Pinpoint the cell where the given text exists, returning its [X, Y] midpoint coordinate. 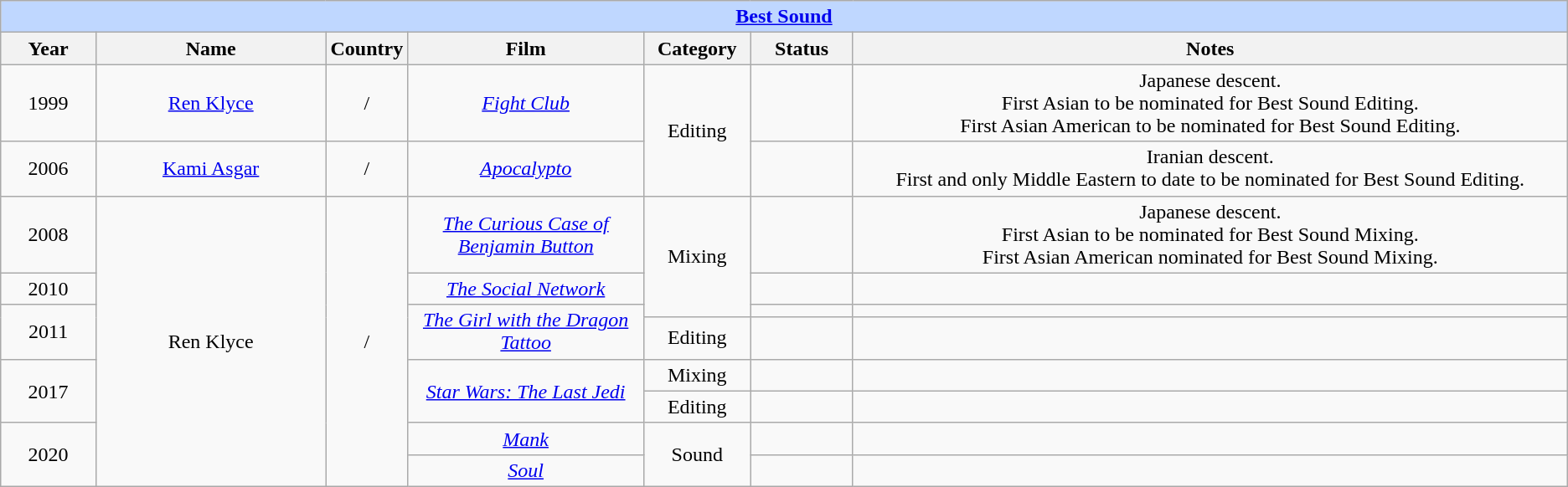
Category [697, 49]
2008 [49, 234]
Best Sound [784, 17]
2010 [49, 289]
2020 [49, 454]
The Social Network [526, 289]
The Girl with the Dragon Tattoo [526, 331]
Name [210, 49]
Star Wars: The Last Jedi [526, 391]
2011 [49, 331]
Fight Club [526, 103]
1999 [49, 103]
Notes [1210, 49]
The Curious Case of Benjamin Button [526, 234]
Japanese descent.First Asian to be nominated for Best Sound Mixing.First Asian American nominated for Best Sound Mixing. [1210, 234]
Mank [526, 438]
Year [49, 49]
Japanese descent.First Asian to be nominated for Best Sound Editing.First Asian American to be nominated for Best Sound Editing. [1210, 103]
Status [802, 49]
Sound [697, 454]
Kami Asgar [210, 169]
Soul [526, 470]
Country [367, 49]
Iranian descent.First and only Middle Eastern to date to be nominated for Best Sound Editing. [1210, 169]
2006 [49, 169]
2017 [49, 391]
Apocalypto [526, 169]
Film [526, 49]
